For the text-containing cell, return its midpoint in (X, Y) coordinate format. 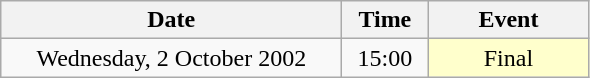
Date (172, 20)
Wednesday, 2 October 2002 (172, 58)
Event (508, 20)
Time (385, 20)
Final (508, 58)
15:00 (385, 58)
